For the text-containing cell, return its midpoint in [X, Y] coordinate format. 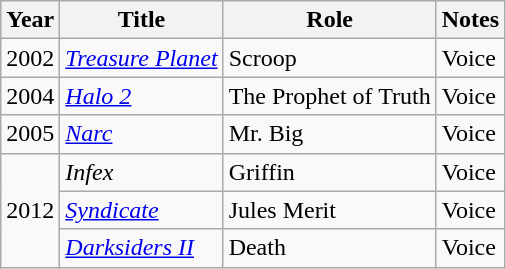
Griffin [330, 172]
Halo 2 [142, 96]
Syndicate [142, 210]
Role [330, 20]
2012 [30, 210]
Darksiders II [142, 248]
The Prophet of Truth [330, 96]
Year [30, 20]
Death [330, 248]
2005 [30, 134]
Title [142, 20]
Scroop [330, 58]
2002 [30, 58]
Narc [142, 134]
2004 [30, 96]
Mr. Big [330, 134]
Infex [142, 172]
Treasure Planet [142, 58]
Jules Merit [330, 210]
Notes [470, 20]
